Capture the cell that displays the provided text and extract its (x, y) central coordinate. 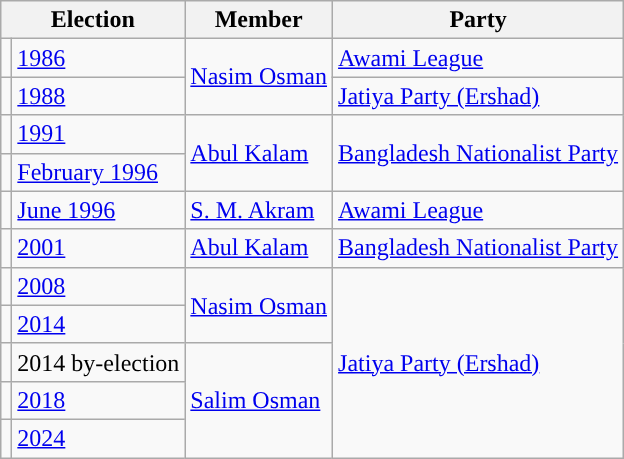
Salim Osman (259, 400)
June 1996 (98, 210)
Election (93, 20)
S. M. Akram (259, 210)
2014 (98, 324)
1991 (98, 134)
Party (478, 20)
1986 (98, 58)
2001 (98, 248)
2018 (98, 400)
Member (259, 20)
February 1996 (98, 172)
2024 (98, 438)
2008 (98, 286)
2014 by-election (98, 362)
1988 (98, 96)
